From the cell containing the given text, extract its center point as [X, Y] coordinate. 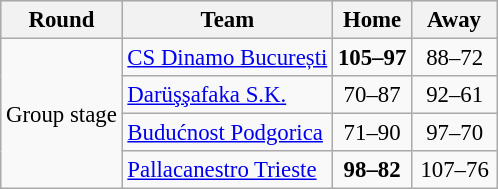
Team [228, 20]
98–82 [372, 170]
Group stage [62, 114]
97–70 [455, 133]
Pallacanestro Trieste [228, 170]
CS Dinamo București [228, 58]
Round [62, 20]
Darüşşafaka S.K. [228, 95]
Home [372, 20]
88–72 [455, 58]
Away [455, 20]
107–76 [455, 170]
92–61 [455, 95]
Budućnost Podgorica [228, 133]
105–97 [372, 58]
70–87 [372, 95]
71–90 [372, 133]
